Return (x, y) of the center of cell containing provided text 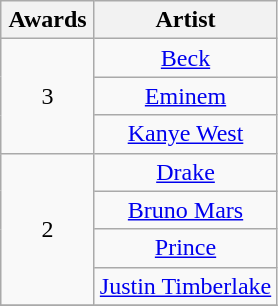
Artist (185, 20)
Bruno Mars (185, 210)
Beck (185, 58)
3 (48, 96)
Awards (48, 20)
Kanye West (185, 134)
2 (48, 229)
Prince (185, 248)
Drake (185, 172)
Justin Timberlake (185, 286)
Eminem (185, 96)
